Detect which cell encompasses the target text, then output its (X, Y) center coordinate. 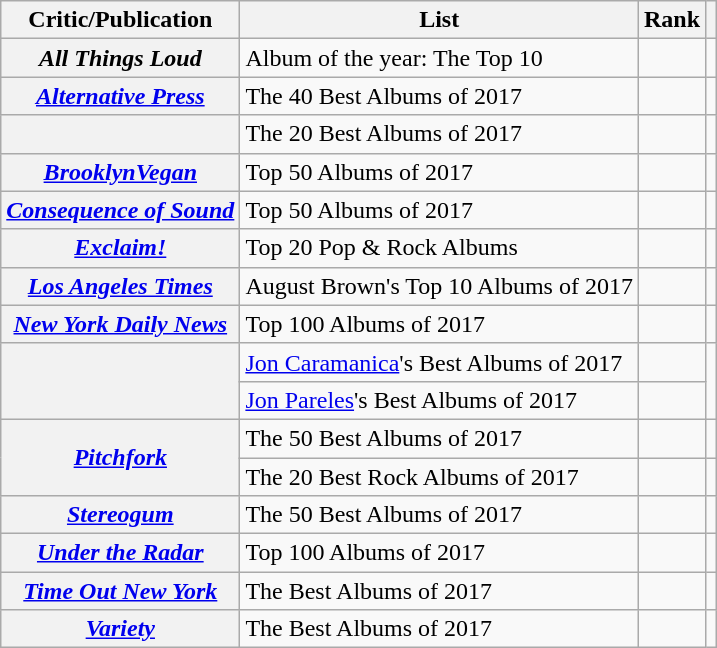
List (440, 20)
Variety (120, 629)
Rank (672, 20)
Exclaim! (120, 248)
All Things Loud (120, 58)
Stereogum (120, 515)
Time Out New York (120, 591)
Jon Caramanica's Best Albums of 2017 (440, 362)
Pitchfork (120, 457)
BrooklynVegan (120, 172)
Consequence of Sound (120, 210)
Top 20 Pop & Rock Albums (440, 248)
Los Angeles Times (120, 286)
August Brown's Top 10 Albums of 2017 (440, 286)
The 20 Best Rock Albums of 2017 (440, 477)
The 20 Best Albums of 2017 (440, 134)
Under the Radar (120, 553)
Jon Pareles's Best Albums of 2017 (440, 400)
Alternative Press (120, 96)
New York Daily News (120, 324)
The 40 Best Albums of 2017 (440, 96)
Album of the year: The Top 10 (440, 58)
Critic/Publication (120, 20)
